Scan for the cell matching the given text and deliver its (x, y) coordinate at center. 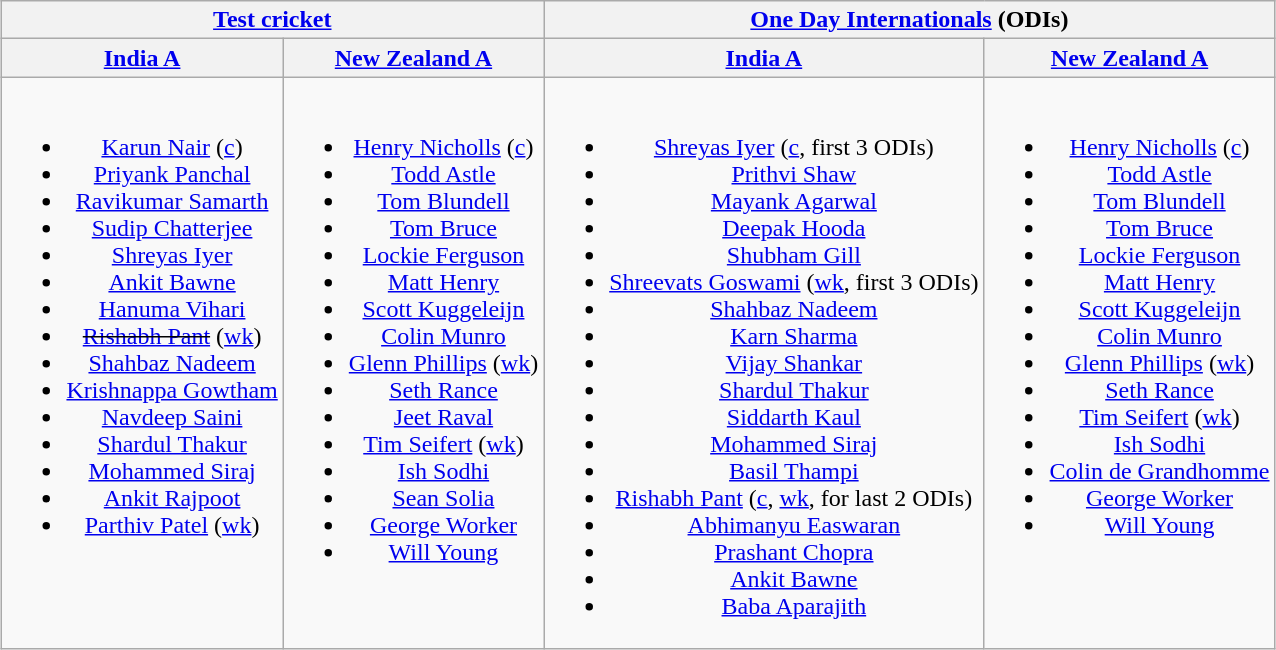
Test cricket (272, 20)
One Day Internationals (ODIs) (910, 20)
